Provide the (x, y) coordinate of the cell's center where the given text is located.  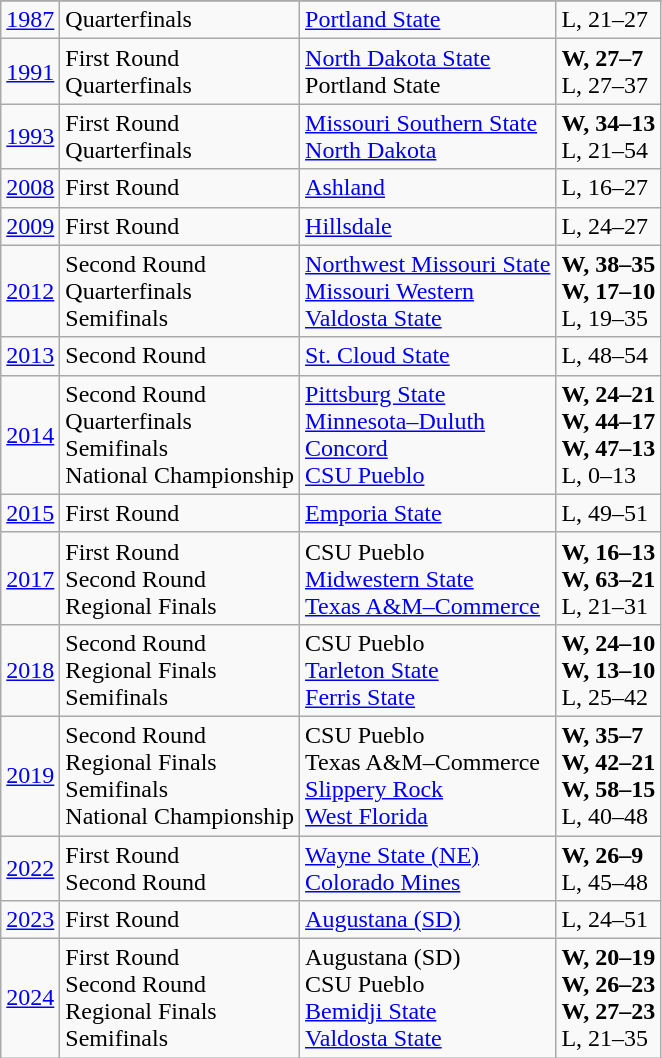
2008 (30, 188)
1991 (30, 72)
L, 24–27 (608, 226)
Ashland (428, 188)
L, 48–54 (608, 356)
2023 (30, 920)
W, 24–21W, 44–17W, 47–13L, 0–13 (608, 434)
Portland State (428, 20)
Second RoundRegional FinalsSemifinals (180, 670)
2012 (30, 291)
2024 (30, 998)
Hillsdale (428, 226)
1987 (30, 20)
L, 49–51 (608, 513)
Second RoundQuarterfinalsSemifinalsNational Championship (180, 434)
Quarterfinals (180, 20)
Pittsburg StateMinnesota–DuluthConcordCSU Pueblo (428, 434)
Wayne State (NE)Colorado Mines (428, 868)
W, 27–7L, 27–37 (608, 72)
Missouri Southern StateNorth Dakota (428, 136)
CSU PuebloMidwestern StateTexas A&M–Commerce (428, 578)
North Dakota StatePortland State (428, 72)
First RoundSecond RoundRegional Finals (180, 578)
W, 24–10W, 13–10L, 25–42 (608, 670)
2014 (30, 434)
St. Cloud State (428, 356)
Second RoundRegional FinalsSemifinalsNational Championship (180, 776)
CSU PuebloTarleton StateFerris State (428, 670)
W, 16–13 W, 63–21L, 21–31 (608, 578)
Second RoundQuarterfinalsSemifinals (180, 291)
1993 (30, 136)
First RoundSecond RoundRegional FinalsSemifinals (180, 998)
Augustana (SD) (428, 920)
L, 21–27 (608, 20)
CSU PuebloTexas A&M–CommerceSlippery RockWest Florida (428, 776)
2018 (30, 670)
W, 34–13L, 21–54 (608, 136)
L, 24–51 (608, 920)
Northwest Missouri StateMissouri WesternValdosta State (428, 291)
W, 35–7W, 42–21W, 58–15L, 40–48 (608, 776)
2015 (30, 513)
First RoundSecond Round (180, 868)
2013 (30, 356)
W, 26–9L, 45–48 (608, 868)
Emporia State (428, 513)
Augustana (SD)CSU PuebloBemidji StateValdosta State (428, 998)
Second Round (180, 356)
2017 (30, 578)
2009 (30, 226)
2019 (30, 776)
W, 38–35W, 17–10L, 19–35 (608, 291)
L, 16–27 (608, 188)
W, 20–19W, 26–23W, 27–23L, 21–35 (608, 998)
2022 (30, 868)
